Pinpoint the cell where the given text exists, returning its [X, Y] midpoint coordinate. 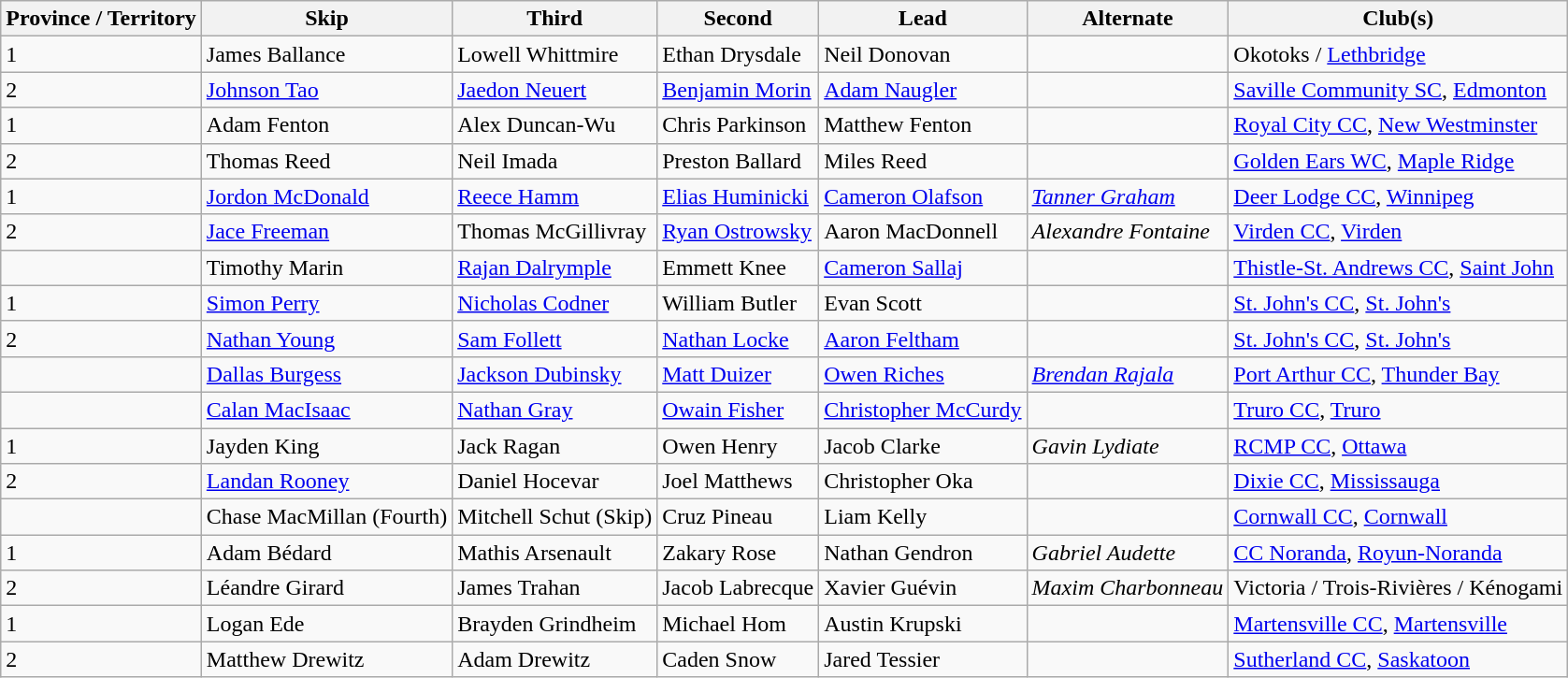
Reece Hamm [555, 196]
Nathan Gray [555, 410]
Mitchell Schut (Skip) [555, 517]
Martensville CC, Martensville [1399, 624]
Nathan Young [326, 339]
Jack Ragan [555, 446]
Johnson Tao [326, 90]
Owain Fisher [739, 410]
Gabriel Audette [1128, 553]
Adam Bédard [326, 553]
Jacob Labrecque [739, 588]
Timothy Marin [326, 267]
Tanner Graham [1128, 196]
Liam Kelly [923, 517]
Mathis Arsenault [555, 553]
Ryan Ostrowsky [739, 232]
Alternate [1128, 19]
Ethan Drysdale [739, 54]
Evan Scott [923, 303]
Calan MacIsaac [326, 410]
Matthew Fenton [923, 125]
Sam Follett [555, 339]
Nicholas Codner [555, 303]
Neil Donovan [923, 54]
Caden Snow [739, 659]
Cruz Pineau [739, 517]
Jace Freeman [326, 232]
Maxim Charbonneau [1128, 588]
CC Noranda, Royun-Noranda [1399, 553]
Skip [326, 19]
Christopher McCurdy [923, 410]
Thistle-St. Andrews CC, Saint John [1399, 267]
Jared Tessier [923, 659]
Lead [923, 19]
Miles Reed [923, 161]
Jaedon Neuert [555, 90]
Christopher Oka [923, 482]
Rajan Dalrymple [555, 267]
Chris Parkinson [739, 125]
Michael Hom [739, 624]
Okotoks / Lethbridge [1399, 54]
Third [555, 19]
Adam Drewitz [555, 659]
Jayden King [326, 446]
Daniel Hocevar [555, 482]
Golden Ears WC, Maple Ridge [1399, 161]
Cornwall CC, Cornwall [1399, 517]
Owen Henry [739, 446]
Province / Territory [101, 19]
Benjamin Morin [739, 90]
Gavin Lydiate [1128, 446]
Landan Rooney [326, 482]
Thomas McGillivray [555, 232]
Preston Ballard [739, 161]
Cameron Sallaj [923, 267]
Neil Imada [555, 161]
Matthew Drewitz [326, 659]
Simon Perry [326, 303]
William Butler [739, 303]
Jordon McDonald [326, 196]
Club(s) [1399, 19]
Chase MacMillan (Fourth) [326, 517]
Alexandre Fontaine [1128, 232]
Cameron Olafson [923, 196]
James Ballance [326, 54]
Owen Riches [923, 374]
Alex Duncan-Wu [555, 125]
Léandre Girard [326, 588]
Elias Huminicki [739, 196]
Joel Matthews [739, 482]
Logan Ede [326, 624]
Matt Duizer [739, 374]
Aaron Feltham [923, 339]
Deer Lodge CC, Winnipeg [1399, 196]
Virden CC, Virden [1399, 232]
Emmett Knee [739, 267]
Brayden Grindheim [555, 624]
Zakary Rose [739, 553]
Sutherland CC, Saskatoon [1399, 659]
Saville Community SC, Edmonton [1399, 90]
Dixie CC, Mississauga [1399, 482]
Truro CC, Truro [1399, 410]
Xavier Guévin [923, 588]
RCMP CC, Ottawa [1399, 446]
Second [739, 19]
Lowell Whittmire [555, 54]
Port Arthur CC, Thunder Bay [1399, 374]
Jackson Dubinsky [555, 374]
Royal City CC, New Westminster [1399, 125]
Nathan Gendron [923, 553]
James Trahan [555, 588]
Dallas Burgess [326, 374]
Victoria / Trois-Rivières / Kénogami [1399, 588]
Aaron MacDonnell [923, 232]
Brendan Rajala [1128, 374]
Adam Naugler [923, 90]
Thomas Reed [326, 161]
Jacob Clarke [923, 446]
Adam Fenton [326, 125]
Austin Krupski [923, 624]
Nathan Locke [739, 339]
